From the cell containing the given text, extract its center point as (X, Y) coordinate. 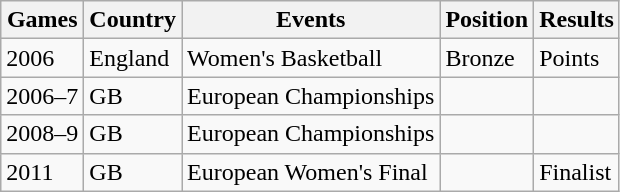
England (133, 58)
2006 (42, 58)
Country (133, 20)
Women's Basketball (311, 58)
Position (487, 20)
Games (42, 20)
2011 (42, 172)
Points (577, 58)
Results (577, 20)
2008–9 (42, 134)
European Women's Final (311, 172)
Events (311, 20)
Finalist (577, 172)
Bronze (487, 58)
2006–7 (42, 96)
